Pinpoint the cell where the given text exists, returning its [X, Y] midpoint coordinate. 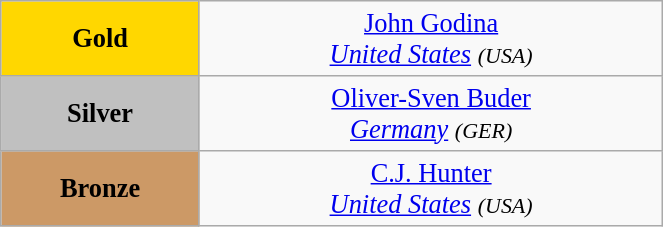
C.J. HunterUnited States (USA) [430, 188]
John GodinaUnited States (USA) [430, 38]
Silver [100, 112]
Gold [100, 38]
Bronze [100, 188]
Oliver-Sven BuderGermany (GER) [430, 112]
